For the text-containing cell, return its midpoint in [x, y] coordinate format. 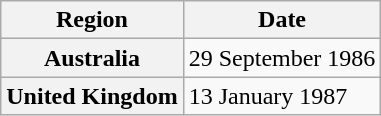
Australia [92, 58]
13 January 1987 [282, 96]
Region [92, 20]
29 September 1986 [282, 58]
United Kingdom [92, 96]
Date [282, 20]
